Return the [x, y] coordinate for the center point of the cell that contains the specified text.  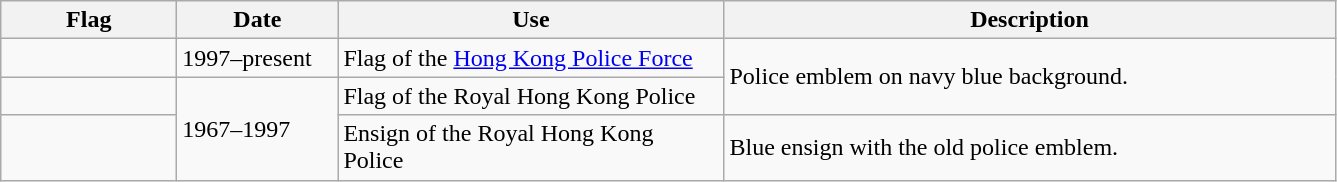
1967–1997 [258, 128]
1997–present [258, 58]
Ensign of the Royal Hong Kong Police [531, 148]
Flag [89, 20]
Use [531, 20]
Date [258, 20]
Blue ensign with the old police emblem. [1030, 148]
Flag of the Royal Hong Kong Police [531, 96]
Flag of the Hong Kong Police Force [531, 58]
Description [1030, 20]
Police emblem on navy blue background. [1030, 77]
